For the text-containing cell, return its midpoint in (x, y) coordinate format. 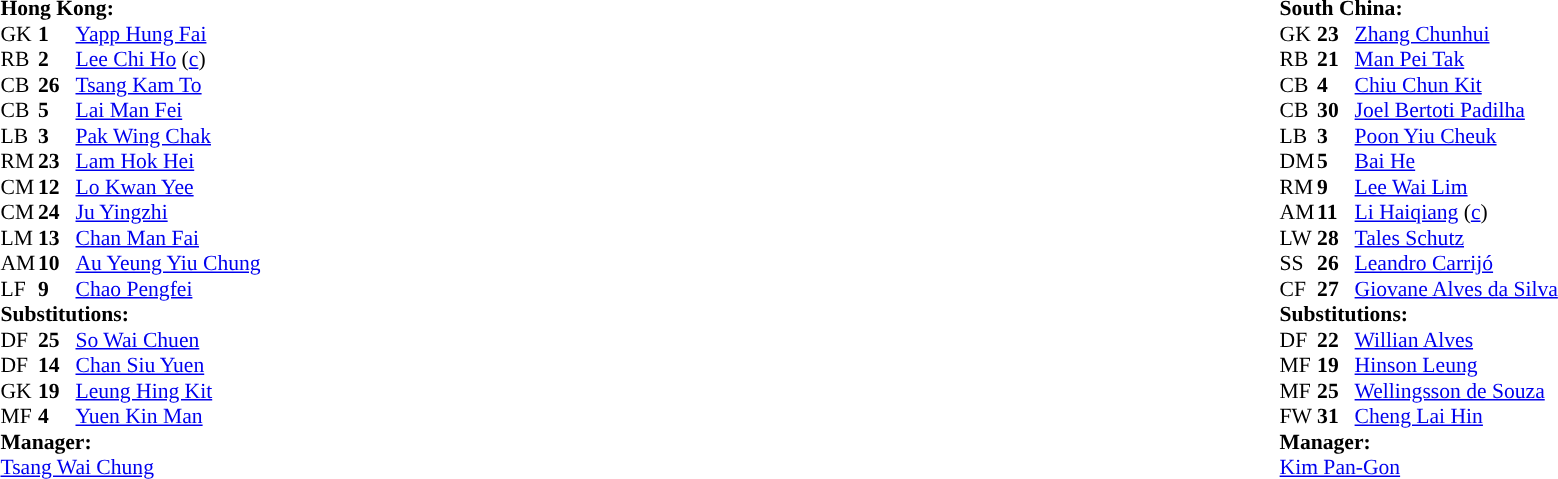
CF (1299, 289)
31 (1336, 417)
Wellingsson de Souza (1456, 391)
Lee Wai Lim (1456, 187)
28 (1336, 238)
Lai Man Fei (168, 111)
2 (57, 59)
11 (1336, 213)
Tales Schutz (1456, 238)
Hinson Leung (1456, 365)
Leung Hing Kit (168, 391)
Au Yeung Yiu Chung (168, 263)
LM (19, 238)
Giovane Alves da Silva (1456, 289)
22 (1336, 340)
13 (57, 238)
Poon Yiu Cheuk (1456, 136)
Tsang Kam To (168, 85)
24 (57, 213)
27 (1336, 289)
21 (1336, 59)
Chan Man Fai (168, 238)
Lam Hok Hei (168, 161)
LF (19, 289)
Lee Chi Ho (c) (168, 59)
LW (1299, 238)
Pak Wing Chak (168, 136)
Chan Siu Yuen (168, 365)
So Wai Chuen (168, 340)
Joel Bertoti Padilha (1456, 111)
Willian Alves (1456, 340)
Yuen Kin Man (168, 417)
Chiu Chun Kit (1456, 85)
10 (57, 263)
Man Pei Tak (1456, 59)
SS (1299, 263)
1 (57, 34)
Ju Yingzhi (168, 213)
Yapp Hung Fai (168, 34)
FW (1299, 417)
Bai He (1456, 161)
12 (57, 187)
30 (1336, 111)
Leandro Carrijó (1456, 263)
Lo Kwan Yee (168, 187)
Cheng Lai Hin (1456, 417)
DM (1299, 161)
14 (57, 365)
Li Haiqiang (c) (1456, 213)
Chao Pengfei (168, 289)
Zhang Chunhui (1456, 34)
